For the text-containing cell, return its midpoint in [X, Y] coordinate format. 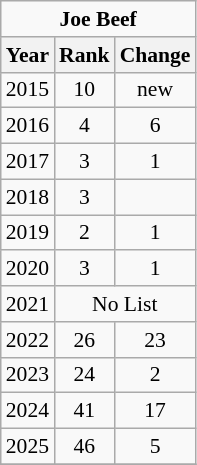
2019 [28, 233]
26 [84, 340]
2021 [28, 304]
5 [156, 447]
No List [124, 304]
Year [28, 55]
Joe Beef [98, 19]
2020 [28, 269]
new [156, 90]
2017 [28, 162]
24 [84, 375]
2018 [28, 197]
Change [156, 55]
4 [84, 126]
Rank [84, 55]
41 [84, 411]
2016 [28, 126]
2025 [28, 447]
2023 [28, 375]
17 [156, 411]
46 [84, 447]
2022 [28, 340]
2024 [28, 411]
6 [156, 126]
10 [84, 90]
2015 [28, 90]
23 [156, 340]
